Search for the cell housing the specified text and yield its (X, Y) center coordinate. 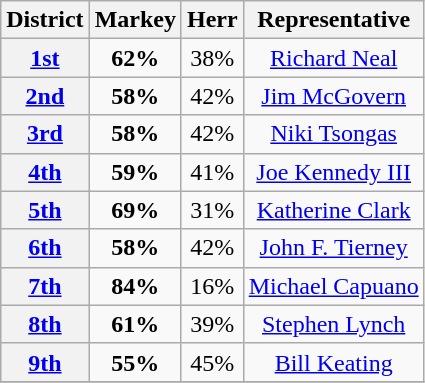
16% (212, 286)
62% (135, 58)
4th (45, 172)
38% (212, 58)
Michael Capuano (334, 286)
7th (45, 286)
2nd (45, 96)
45% (212, 362)
Jim McGovern (334, 96)
55% (135, 362)
John F. Tierney (334, 248)
Stephen Lynch (334, 324)
Joe Kennedy III (334, 172)
Niki Tsongas (334, 134)
61% (135, 324)
41% (212, 172)
39% (212, 324)
Representative (334, 20)
1st (45, 58)
Richard Neal (334, 58)
Katherine Clark (334, 210)
Markey (135, 20)
31% (212, 210)
Herr (212, 20)
6th (45, 248)
Bill Keating (334, 362)
69% (135, 210)
3rd (45, 134)
9th (45, 362)
District (45, 20)
5th (45, 210)
59% (135, 172)
84% (135, 286)
8th (45, 324)
